Output the [x, y] coordinate of the center of the cell containing the given text.  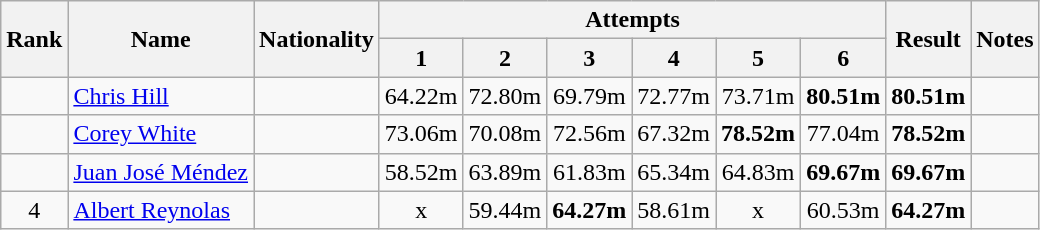
72.56m [590, 134]
67.32m [674, 134]
Nationality [317, 39]
70.08m [505, 134]
Rank [34, 39]
63.89m [505, 172]
59.44m [505, 210]
Albert Reynolas [161, 210]
73.71m [758, 96]
6 [844, 58]
1 [421, 58]
5 [758, 58]
Attempts [632, 20]
58.52m [421, 172]
Juan José Méndez [161, 172]
77.04m [844, 134]
64.83m [758, 172]
Result [928, 39]
2 [505, 58]
Notes [1005, 39]
64.22m [421, 96]
72.77m [674, 96]
73.06m [421, 134]
60.53m [844, 210]
Name [161, 39]
58.61m [674, 210]
65.34m [674, 172]
61.83m [590, 172]
Corey White [161, 134]
69.79m [590, 96]
3 [590, 58]
72.80m [505, 96]
Chris Hill [161, 96]
